Provide the (X, Y) coordinate of the cell's center where the given text is located.  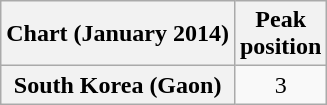
Peakposition (280, 34)
3 (280, 85)
Chart (January 2014) (118, 34)
South Korea (Gaon) (118, 85)
